Detect which cell encompasses the target text, then output its (X, Y) center coordinate. 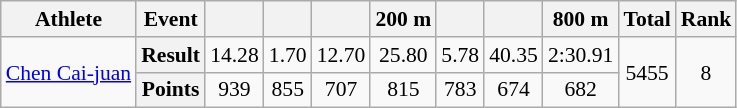
14.28 (234, 55)
783 (460, 90)
815 (403, 90)
Chen Cai-juan (68, 72)
200 m (403, 19)
Event (170, 19)
800 m (580, 19)
Total (646, 19)
2:30.91 (580, 55)
Rank (706, 19)
Result (170, 55)
855 (288, 90)
939 (234, 90)
5.78 (460, 55)
682 (580, 90)
Points (170, 90)
12.70 (342, 55)
8 (706, 72)
674 (514, 90)
Athlete (68, 19)
5455 (646, 72)
25.80 (403, 55)
707 (342, 90)
1.70 (288, 55)
40.35 (514, 55)
